Determine the (X, Y) coordinate at the center of the cell enclosing the given text.  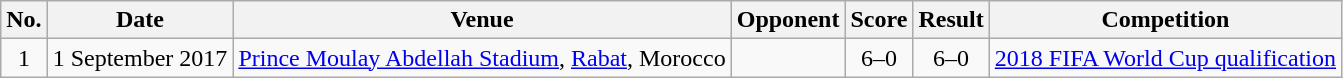
Result (951, 20)
1 September 2017 (140, 58)
Opponent (788, 20)
Date (140, 20)
Prince Moulay Abdellah Stadium, Rabat, Morocco (482, 58)
No. (24, 20)
2018 FIFA World Cup qualification (1165, 58)
1 (24, 58)
Score (879, 20)
Venue (482, 20)
Competition (1165, 20)
